Scan for the cell matching the given text and deliver its (X, Y) coordinate at center. 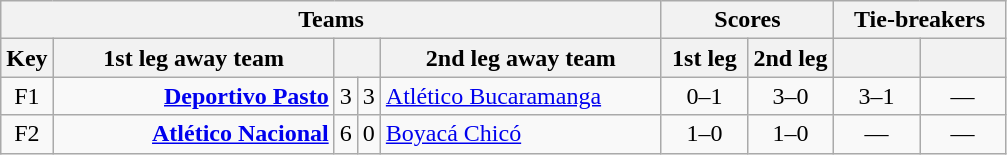
2nd leg (790, 58)
Boyacá Chicó (520, 134)
0–1 (704, 96)
0 (368, 134)
F2 (27, 134)
Scores (747, 20)
1st leg away team (194, 58)
2nd leg away team (520, 58)
3–0 (790, 96)
Key (27, 58)
3–1 (877, 96)
6 (346, 134)
Atlético Bucaramanga (520, 96)
F1 (27, 96)
Deportivo Pasto (194, 96)
Atlético Nacional (194, 134)
Tie-breakers (920, 20)
Teams (332, 20)
1st leg (704, 58)
